Return [X, Y] of the center of cell containing provided text 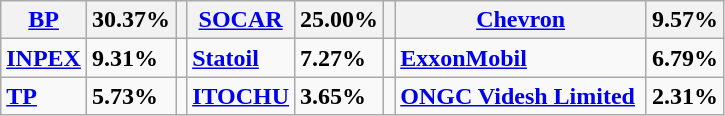
BP [44, 20]
3.65% [340, 96]
Chevron [521, 20]
5.73% [130, 96]
SOCAR [241, 20]
9.57% [684, 20]
2.31% [684, 96]
9.31% [130, 58]
6.79% [684, 58]
TP [44, 96]
30.37% [130, 20]
ITOCHU [241, 96]
7.27% [340, 58]
INPEX [44, 58]
ONGC Videsh Limited [521, 96]
25.00% [340, 20]
ExxonMobil [521, 58]
Statoil [241, 58]
